Capture the cell that displays the provided text and extract its (x, y) central coordinate. 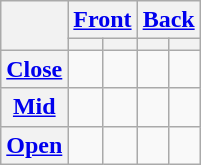
Open (34, 145)
Mid (34, 107)
Front (102, 20)
Back (168, 20)
Close (34, 69)
